Pinpoint the cell where the given text exists, returning its (x, y) midpoint coordinate. 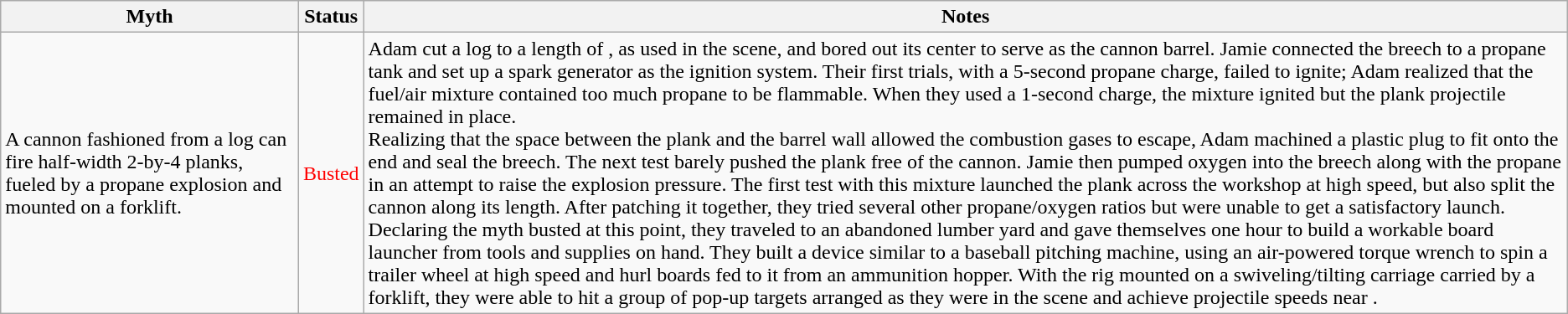
Busted (331, 172)
Status (331, 17)
Notes (965, 17)
Myth (150, 17)
A cannon fashioned from a log can fire half-width 2-by-4 planks, fueled by a propane explosion and mounted on a forklift. (150, 172)
